From the cell containing the given text, extract its center point as [x, y] coordinate. 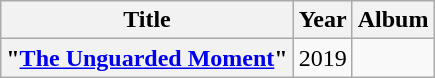
Title [147, 20]
2019 [322, 58]
Year [322, 20]
Album [393, 20]
"The Unguarded Moment" [147, 58]
